Capture the cell that displays the provided text and extract its [X, Y] central coordinate. 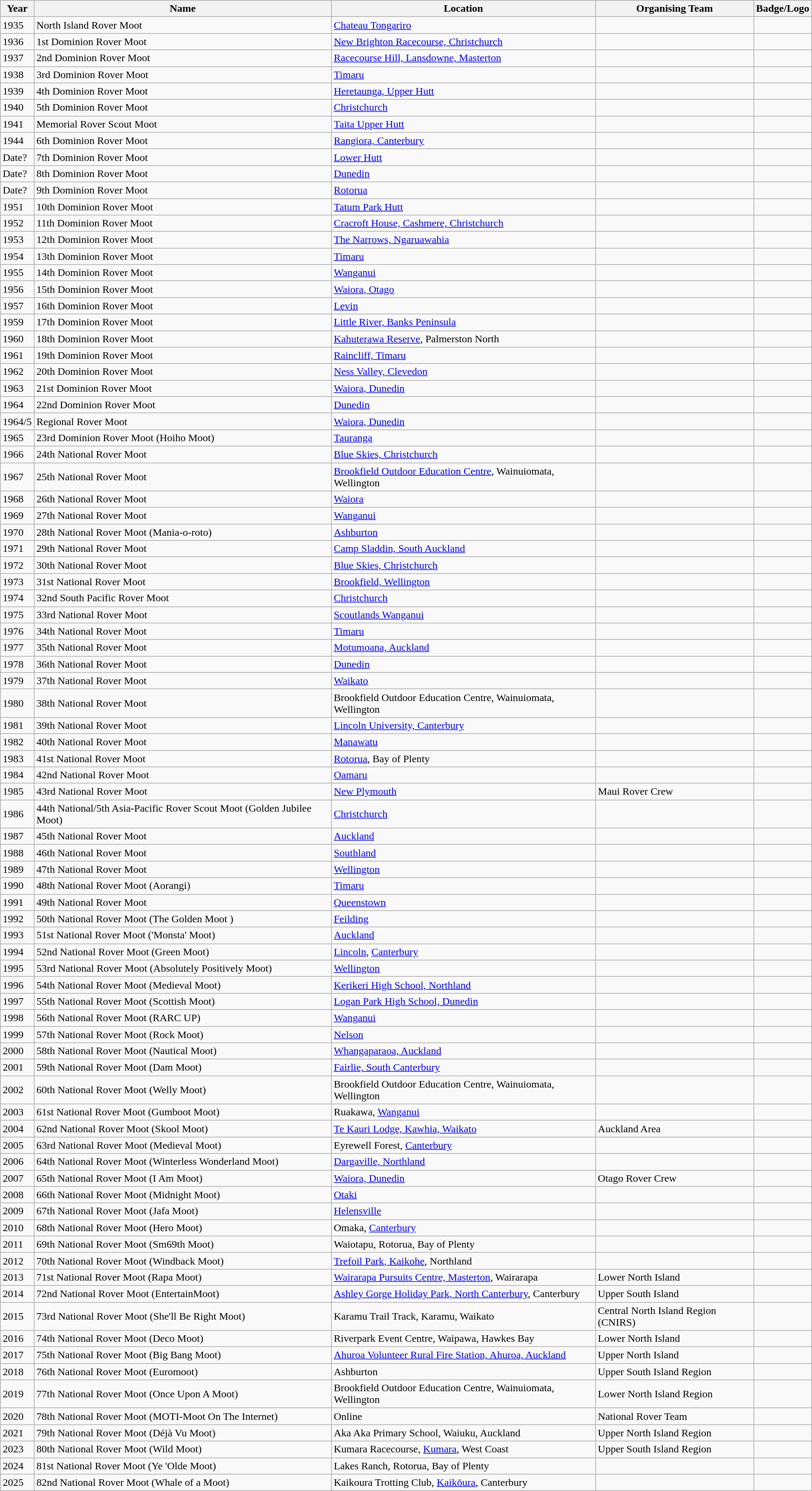
1991 [17, 902]
56th National Rover Moot (RARC UP) [182, 1018]
Maui Rover Crew [675, 792]
2014 [17, 1294]
Waiora, Otago [463, 289]
71st National Rover Moot (Rapa Moot) [182, 1277]
8th Dominion Rover Moot [182, 174]
2025 [17, 1482]
2021 [17, 1433]
49th National Rover Moot [182, 902]
2016 [17, 1339]
21st Dominion Rover Moot [182, 388]
40th National Rover Moot [182, 742]
74th National Rover Moot (Deco Moot) [182, 1339]
Rotorua, Bay of Plenty [463, 759]
Upper North Island [675, 1355]
19th Dominion Rover Moot [182, 355]
Lincoln University, Canterbury [463, 725]
2006 [17, 1162]
1936 [17, 42]
1974 [17, 598]
Wairarapa Pursuits Centre, Masterton, Wairarapa [463, 1277]
Ashley Gorge Holiday Park, North Canterbury, Canterbury [463, 1294]
Kahuterawa Reserve, Palmerston North [463, 339]
2004 [17, 1129]
81st National Rover Moot (Ye 'Olde Moot) [182, 1466]
1963 [17, 388]
57th National Rover Moot (Rock Moot) [182, 1035]
2023 [17, 1449]
1956 [17, 289]
Location [463, 9]
26th National Rover Moot [182, 499]
1968 [17, 499]
1999 [17, 1035]
2002 [17, 1090]
1966 [17, 454]
Queenstown [463, 902]
9th Dominion Rover Moot [182, 190]
1961 [17, 355]
35th National Rover Moot [182, 648]
1971 [17, 549]
1951 [17, 207]
1959 [17, 322]
Southland [463, 853]
Lincoln, Canterbury [463, 952]
Ruakawa, Wanganui [463, 1112]
67th National Rover Moot (Jafa Moot) [182, 1211]
Oamaru [463, 775]
10th Dominion Rover Moot [182, 207]
22nd Dominion Rover Moot [182, 405]
70th National Rover Moot (Windback Moot) [182, 1261]
60th National Rover Moot (Welly Moot) [182, 1090]
New Plymouth [463, 792]
Little River, Banks Peninsula [463, 322]
20th Dominion Rover Moot [182, 372]
43rd National Rover Moot [182, 792]
72nd National Rover Moot (EntertainMoot) [182, 1294]
Dargaville, Northland [463, 1162]
Trefoil Park, Kaikohe, Northland [463, 1261]
66th National Rover Moot (Midnight Moot) [182, 1195]
1938 [17, 75]
Auckland Area [675, 1129]
2nd Dominion Rover Moot [182, 58]
31st National Rover Moot [182, 582]
11th Dominion Rover Moot [182, 223]
1978 [17, 664]
68th National Rover Moot (Hero Moot) [182, 1228]
Online [463, 1416]
1960 [17, 339]
51st National Rover Moot ('Monsta' Moot) [182, 935]
Name [182, 9]
2000 [17, 1051]
38th National Rover Moot [182, 703]
1964/5 [17, 421]
Waiotapu, Rotorua, Bay of Plenty [463, 1244]
1981 [17, 725]
58th National Rover Moot (Nautical Moot) [182, 1051]
16th Dominion Rover Moot [182, 306]
Feilding [463, 919]
79th National Rover Moot (Déjà Vu Moot) [182, 1433]
Otago Rover Crew [675, 1178]
Eyrewell Forest, Canterbury [463, 1145]
50th National Rover Moot (The Golden Moot ) [182, 919]
1972 [17, 565]
Tauranga [463, 438]
5th Dominion Rover Moot [182, 108]
Aka Aka Primary School, Waiuku, Auckland [463, 1433]
1957 [17, 306]
69th National Rover Moot (Sm69th Moot) [182, 1244]
Helensville [463, 1211]
76th National Rover Moot (Euromoot) [182, 1372]
48th National Rover Moot (Aorangi) [182, 886]
52nd National Rover Moot (Green Moot) [182, 952]
14th Dominion Rover Moot [182, 273]
1944 [17, 141]
75th National Rover Moot (Big Bang Moot) [182, 1355]
1940 [17, 108]
Lower North Island Region [675, 1394]
1989 [17, 869]
Otaki [463, 1195]
1988 [17, 853]
63rd National Rover Moot (Medieval Moot) [182, 1145]
2010 [17, 1228]
39th National Rover Moot [182, 725]
1939 [17, 91]
2013 [17, 1277]
Racecourse Hill, Lansdowne, Masterton [463, 58]
47th National Rover Moot [182, 869]
Organising Team [675, 9]
North Island Rover Moot [182, 25]
33rd National Rover Moot [182, 615]
2019 [17, 1394]
1996 [17, 985]
82nd National Rover Moot (Whale of a Moot) [182, 1482]
Waikato [463, 681]
2024 [17, 1466]
1941 [17, 124]
Ness Valley, Clevedon [463, 372]
1970 [17, 532]
Central North Island Region (CNIRS) [675, 1316]
Cracroft House, Cashmere, Christchurch [463, 223]
Motumoana, Auckland [463, 648]
32nd South Pacific Rover Moot [182, 598]
15th Dominion Rover Moot [182, 289]
42nd National Rover Moot [182, 775]
34th National Rover Moot [182, 631]
61st National Rover Moot (Gumboot Moot) [182, 1112]
55th National Rover Moot (Scottish Moot) [182, 1001]
18th Dominion Rover Moot [182, 339]
Taita Upper Hutt [463, 124]
Badge/Logo [783, 9]
62nd National Rover Moot (Skool Moot) [182, 1129]
1964 [17, 405]
25th National Rover Moot [182, 476]
1st Dominion Rover Moot [182, 42]
1982 [17, 742]
6th Dominion Rover Moot [182, 141]
1985 [17, 792]
Nelson [463, 1035]
Kumara Racecourse, Kumara, West Coast [463, 1449]
The Narrows, Ngaruawahia [463, 240]
Tatum Park Hutt [463, 207]
4th Dominion Rover Moot [182, 91]
1984 [17, 775]
Camp Sladdin, South Auckland [463, 549]
2012 [17, 1261]
Levin [463, 306]
Waiora [463, 499]
36th National Rover Moot [182, 664]
Fairlie, South Canterbury [463, 1068]
17th Dominion Rover Moot [182, 322]
Heretaunga, Upper Hutt [463, 91]
Manawatu [463, 742]
37th National Rover Moot [182, 681]
1994 [17, 952]
Rotorua [463, 190]
1975 [17, 615]
Te Kauri Lodge, Kawhia, Waikato [463, 1129]
80th National Rover Moot (Wild Moot) [182, 1449]
13th Dominion Rover Moot [182, 256]
59th National Rover Moot (Dam Moot) [182, 1068]
7th Dominion Rover Moot [182, 157]
64th National Rover Moot (Winterless Wonderland Moot) [182, 1162]
Upper South Island [675, 1294]
Upper North Island Region [675, 1433]
Riverpark Event Centre, Waipawa, Hawkes Bay [463, 1339]
53rd National Rover Moot (Absolutely Positively Moot) [182, 968]
Raincliff, Timaru [463, 355]
2015 [17, 1316]
3rd Dominion Rover Moot [182, 75]
1954 [17, 256]
1987 [17, 836]
29th National Rover Moot [182, 549]
1980 [17, 703]
Scoutlands Wanganui [463, 615]
Logan Park High School, Dunedin [463, 1001]
Rangiora, Canterbury [463, 141]
National Rover Team [675, 1416]
1969 [17, 516]
Lakes Ranch, Rotorua, Bay of Plenty [463, 1466]
1937 [17, 58]
1998 [17, 1018]
1990 [17, 886]
1995 [17, 968]
Chateau Tongariro [463, 25]
23rd Dominion Rover Moot (Hoiho Moot) [182, 438]
2007 [17, 1178]
Whangaparaoa, Auckland [463, 1051]
73rd National Rover Moot (She'll Be Right Moot) [182, 1316]
Kaikoura Trotting Club, Kaikōura, Canterbury [463, 1482]
1935 [17, 25]
Regional Rover Moot [182, 421]
1977 [17, 648]
Year [17, 9]
2009 [17, 1211]
1976 [17, 631]
27th National Rover Moot [182, 516]
44th National/5th Asia-Pacific Rover Scout Moot (Golden Jubilee Moot) [182, 814]
2005 [17, 1145]
1953 [17, 240]
54th National Rover Moot (Medieval Moot) [182, 985]
1993 [17, 935]
Ahuroa Volunteer Rural Fire Station, Ahuroa, Auckland [463, 1355]
1973 [17, 582]
Kerikeri High School, Northland [463, 985]
41st National Rover Moot [182, 759]
Omaka, Canterbury [463, 1228]
1992 [17, 919]
Karamu Trail Track, Karamu, Waikato [463, 1316]
2001 [17, 1068]
Memorial Rover Scout Moot [182, 124]
1965 [17, 438]
12th Dominion Rover Moot [182, 240]
65th National Rover Moot (I Am Moot) [182, 1178]
1962 [17, 372]
2011 [17, 1244]
28th National Rover Moot (Mania-o-roto) [182, 532]
2008 [17, 1195]
1986 [17, 814]
45th National Rover Moot [182, 836]
1979 [17, 681]
30th National Rover Moot [182, 565]
2003 [17, 1112]
1952 [17, 223]
1983 [17, 759]
1955 [17, 273]
2017 [17, 1355]
46th National Rover Moot [182, 853]
Lower Hutt [463, 157]
Brookfield, Wellington [463, 582]
78th National Rover Moot (MOTI-Moot On The Internet) [182, 1416]
2018 [17, 1372]
1967 [17, 476]
2020 [17, 1416]
77th National Rover Moot (Once Upon A Moot) [182, 1394]
24th National Rover Moot [182, 454]
New Brighton Racecourse, Christchurch [463, 42]
1997 [17, 1001]
